Detect which cell encompasses the target text, then output its [x, y] center coordinate. 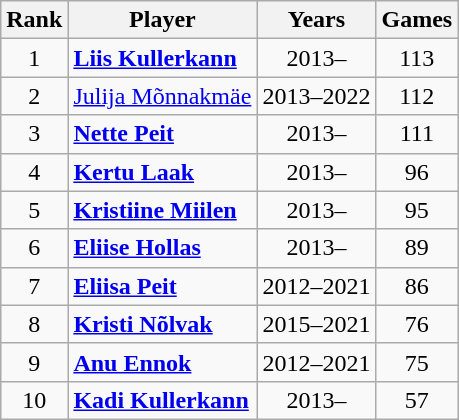
75 [417, 362]
95 [417, 210]
2 [34, 96]
6 [34, 248]
Kristi Nõlvak [162, 324]
Nette Peit [162, 134]
Years [316, 20]
Julija Mõnnakmäe [162, 96]
76 [417, 324]
7 [34, 286]
113 [417, 58]
57 [417, 400]
2013–2022 [316, 96]
Eliise Hollas [162, 248]
Eliisa Peit [162, 286]
10 [34, 400]
111 [417, 134]
3 [34, 134]
4 [34, 172]
5 [34, 210]
Player [162, 20]
Liis Kullerkann [162, 58]
Rank [34, 20]
Anu Ennok [162, 362]
8 [34, 324]
Kristiine Miilen [162, 210]
89 [417, 248]
96 [417, 172]
2015–2021 [316, 324]
Kertu Laak [162, 172]
9 [34, 362]
Games [417, 20]
86 [417, 286]
1 [34, 58]
112 [417, 96]
Kadi Kullerkann [162, 400]
